Detect which cell encompasses the target text, then output its [x, y] center coordinate. 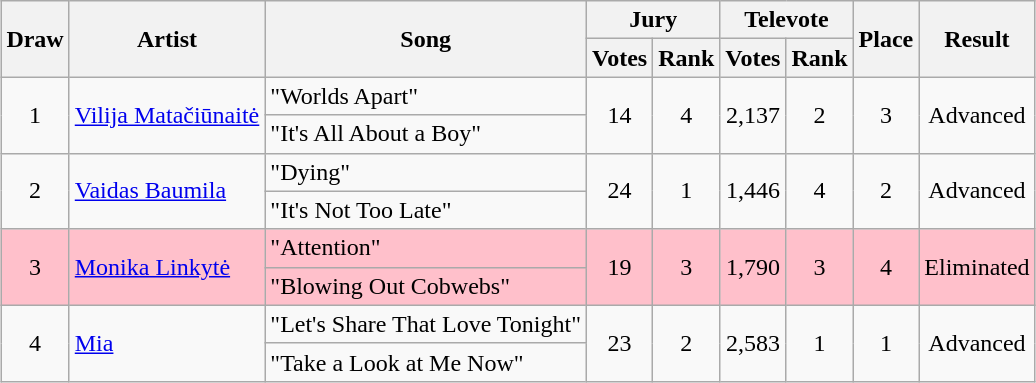
24 [620, 191]
Draw [35, 39]
Mia [167, 343]
Song [426, 39]
1,446 [753, 191]
1,790 [753, 267]
Place [886, 39]
"Take a Look at Me Now" [426, 362]
14 [620, 115]
Jury [654, 20]
Eliminated [977, 267]
Vilija Matačiūnaitė [167, 115]
19 [620, 267]
"Let's Share That Love Tonight" [426, 324]
"Attention" [426, 248]
"Blowing Out Cobwebs" [426, 286]
"Worlds Apart" [426, 96]
Artist [167, 39]
2,137 [753, 115]
Result [977, 39]
2,583 [753, 343]
"It's All About a Boy" [426, 134]
Televote [786, 20]
Vaidas Baumila [167, 191]
Monika Linkytė [167, 267]
23 [620, 343]
"Dying" [426, 172]
"It's Not Too Late" [426, 210]
